Return (x, y) of the center of cell containing provided text 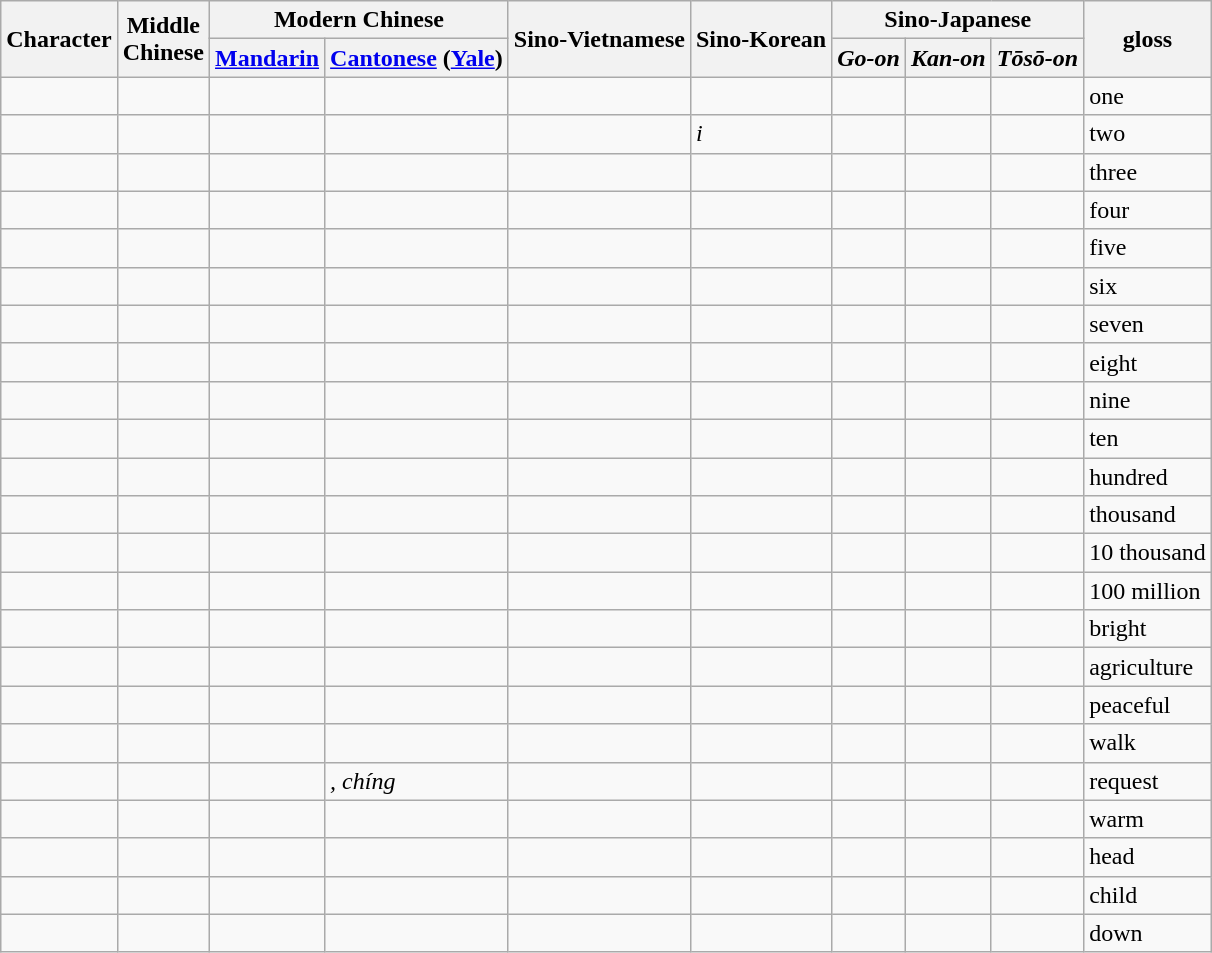
Modern Chinese (360, 20)
Mandarin (268, 58)
agriculture (1148, 667)
one (1148, 96)
ten (1148, 438)
Sino-Japanese (958, 20)
child (1148, 895)
request (1148, 781)
two (1148, 134)
i (760, 134)
Character (59, 39)
peaceful (1148, 705)
seven (1148, 324)
eight (1148, 362)
head (1148, 857)
thousand (1148, 515)
Sino-Korean (760, 39)
four (1148, 210)
walk (1148, 743)
MiddleChinese (163, 39)
10 thousand (1148, 553)
Go-on (869, 58)
bright (1148, 629)
warm (1148, 819)
nine (1148, 400)
gloss (1148, 39)
Tōsō-on (1037, 58)
hundred (1148, 477)
Sino-Vietnamese (599, 39)
, chíng (417, 781)
down (1148, 933)
six (1148, 286)
three (1148, 172)
Cantonese (Yale) (417, 58)
100 million (1148, 591)
five (1148, 248)
Kan-on (948, 58)
